Extract the [X, Y] coordinate from the center of the cell holding the provided text.  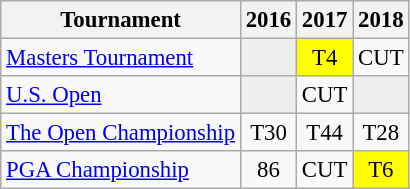
Masters Tournament [121, 58]
U.S. Open [121, 95]
2017 [325, 20]
T44 [325, 133]
Tournament [121, 20]
T6 [381, 170]
2018 [381, 20]
The Open Championship [121, 133]
86 [268, 170]
T30 [268, 133]
T28 [381, 133]
PGA Championship [121, 170]
2016 [268, 20]
T4 [325, 58]
